Detect which cell encompasses the target text, then output its [X, Y] center coordinate. 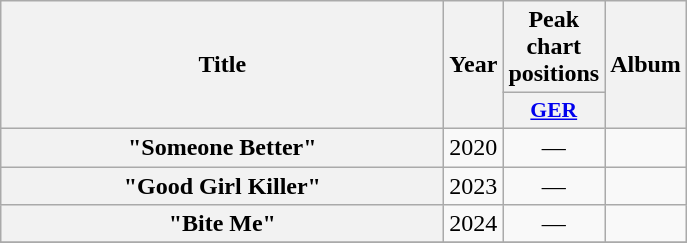
"Bite Me" [222, 224]
2023 [474, 185]
Title [222, 65]
2020 [474, 147]
Peak chart positions [554, 47]
"Good Girl Killer" [222, 185]
GER [554, 111]
Album [646, 65]
"Someone Better" [222, 147]
Year [474, 65]
2024 [474, 224]
